Provide the [X, Y] coordinate of the cell's center where the given text is located.  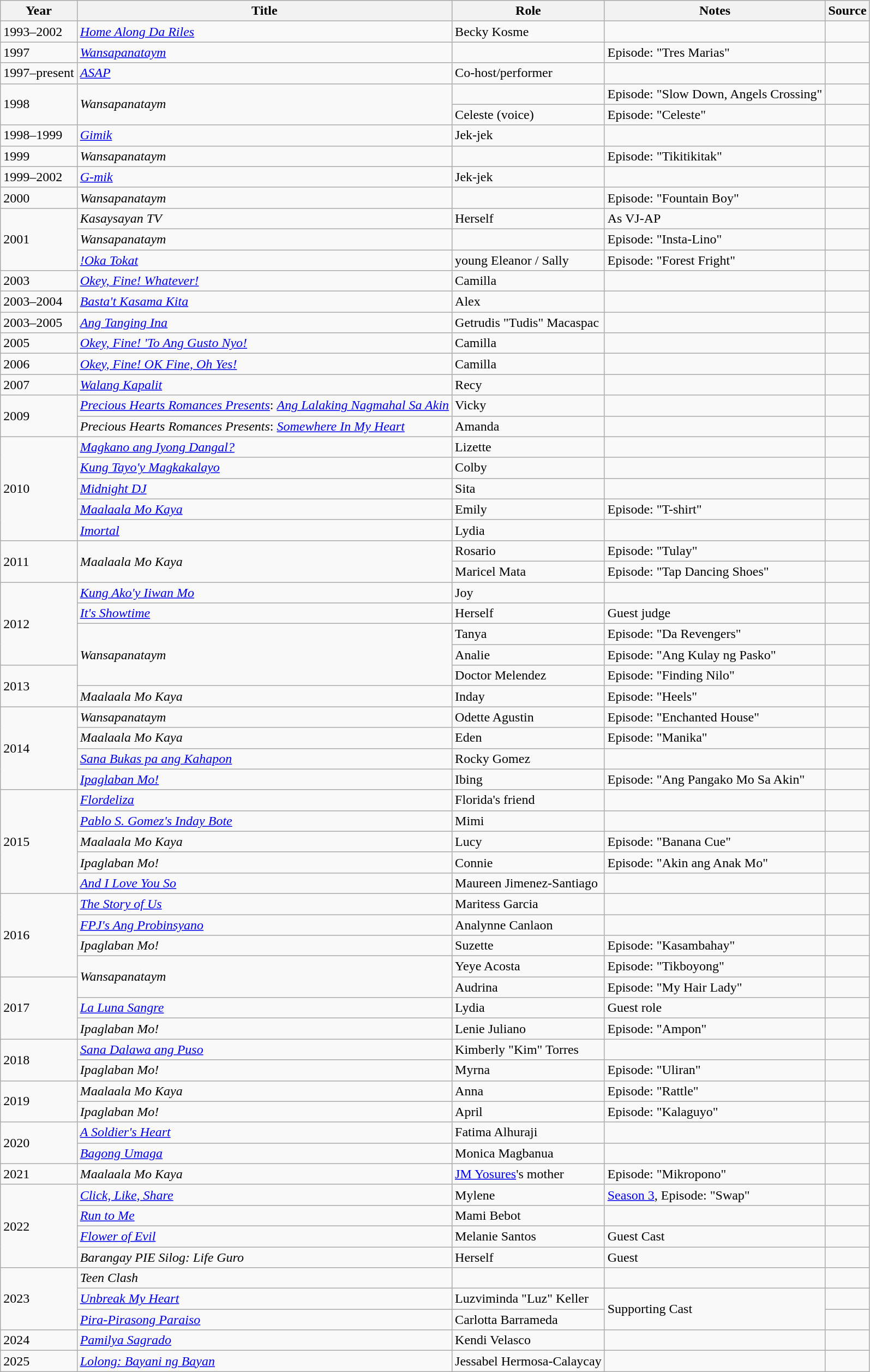
Kendi Velasco [529, 1340]
Ang Tanging Ina [264, 323]
Episode: "Insta-Lino" [715, 239]
Role [529, 11]
Audrina [529, 987]
Lolong: Bayani ng Bayan [264, 1361]
Becky Kosme [529, 32]
Emily [529, 509]
Kasaysayan TV [264, 218]
Title [264, 11]
1998 [39, 104]
2000 [39, 198]
Kimberly "Kim" Torres [529, 1049]
2010 [39, 488]
Year [39, 11]
Analynne Canlaon [529, 925]
Getrudis "Tudis" Macaspac [529, 323]
Episode: "Enchanted House" [715, 717]
Notes [715, 11]
Eden [529, 738]
Luzviminda "Luz" Keller [529, 1299]
Episode: "Forest Fright" [715, 260]
And I Love You So [264, 883]
Basta't Kasama Kita [264, 302]
Vicky [529, 405]
1998–1999 [39, 135]
Barangay PIE Silog: Life Guro [264, 1257]
Doctor Melendez [529, 676]
Lenie Juliano [529, 1029]
Episode: "Fountain Boy" [715, 198]
Episode: "Slow Down, Angels Crossing" [715, 94]
Inday [529, 696]
2014 [39, 748]
2016 [39, 935]
1999 [39, 156]
!Oka Tokat [264, 260]
Episode: "T-shirt" [715, 509]
Pablo S. Gomez's Inday Bote [264, 821]
Guest Cast [715, 1236]
Maritess Garcia [529, 904]
Tanya [529, 634]
Ibing [529, 779]
Episode: "Kasambahay" [715, 946]
Rocky Gomez [529, 759]
young Eleanor / Sally [529, 260]
Precious Hearts Romances Presents: Somewhere In My Heart [264, 426]
Episode: "Tikitikitak" [715, 156]
Colby [529, 468]
Episode: "Banana Cue" [715, 842]
Alex [529, 302]
Sana Dalawa ang Puso [264, 1049]
Mami Bebot [529, 1215]
Mimi [529, 821]
Episode: "Tulay" [715, 551]
Co-host/performer [529, 73]
Maureen Jimenez-Santiago [529, 883]
Episode: "Tap Dancing Shoes" [715, 571]
Flower of Evil [264, 1236]
2003–2004 [39, 302]
Recy [529, 385]
Episode: "Rattle" [715, 1091]
Analie [529, 655]
Unbreak My Heart [264, 1299]
Episode: "Heels" [715, 696]
Walang Kapalit [264, 385]
2007 [39, 385]
Episode: "My Hair Lady" [715, 987]
2015 [39, 842]
Joy [529, 592]
Precious Hearts Romances Presents: Ang Lalaking Nagmahal Sa Akin [264, 405]
1997–present [39, 73]
2011 [39, 561]
Episode: "Finding Nilo" [715, 676]
Imortal [264, 530]
Lizette [529, 447]
Lucy [529, 842]
It's Showtime [264, 613]
2025 [39, 1361]
Midnight DJ [264, 488]
Odette Agustin [529, 717]
Carlotta Barrameda [529, 1320]
Jessabel Hermosa-Calaycay [529, 1361]
Sita [529, 488]
ASAP [264, 73]
2013 [39, 686]
2020 [39, 1143]
Okey, Fine! Whatever! [264, 281]
Okey, Fine! OK Fine, Oh Yes! [264, 364]
Bagong Umaga [264, 1153]
The Story of Us [264, 904]
Rosario [529, 551]
Kung Ako'y Iiwan Mo [264, 592]
2023 [39, 1299]
A Soldier's Heart [264, 1132]
Guest [715, 1257]
Suzette [529, 946]
Episode: "Uliran" [715, 1070]
2012 [39, 623]
Source [848, 11]
1997 [39, 52]
Myrna [529, 1070]
Home Along Da Riles [264, 32]
2021 [39, 1174]
Gimik [264, 135]
2006 [39, 364]
Kung Tayo'y Magkakalayo [264, 468]
2003 [39, 281]
Monica Magbanua [529, 1153]
Magkano ang Iyong Dangal? [264, 447]
Guest judge [715, 613]
2024 [39, 1340]
La Luna Sangre [264, 1008]
Episode: "Kalaguyo" [715, 1112]
Episode: "Celeste" [715, 115]
Flordeliza [264, 800]
Connie [529, 862]
2005 [39, 343]
Anna [529, 1091]
FPJ's Ang Probinsyano [264, 925]
2009 [39, 416]
Episode: "Tres Marias" [715, 52]
April [529, 1112]
Maricel Mata [529, 571]
2003–2005 [39, 323]
Pamilya Sagrado [264, 1340]
JM Yosures's mother [529, 1174]
1993–2002 [39, 32]
Episode: "Mikropono" [715, 1174]
Amanda [529, 426]
Fatima Alhuraji [529, 1132]
Season 3, Episode: "Swap" [715, 1195]
Mylene [529, 1195]
Celeste (voice) [529, 115]
Pira-Pirasong Paraiso [264, 1320]
Melanie Santos [529, 1236]
Okey, Fine! 'To Ang Gusto Nyo! [264, 343]
Episode: "Tikboyong" [715, 967]
2018 [39, 1060]
As VJ-AP [715, 218]
2022 [39, 1226]
Episode: "Akin ang Anak Mo" [715, 862]
1999–2002 [39, 177]
Sana Bukas pa ang Kahapon [264, 759]
Supporting Cast [715, 1309]
2017 [39, 1008]
Episode: "Ang Kulay ng Pasko" [715, 655]
Episode: "Manika" [715, 738]
G-mik [264, 177]
Click, Like, Share [264, 1195]
Episode: "Ampon" [715, 1029]
2019 [39, 1101]
Yeye Acosta [529, 967]
Episode: "Ang Pangako Mo Sa Akin" [715, 779]
Episode: "Da Revengers" [715, 634]
Run to Me [264, 1215]
Florida's friend [529, 800]
2001 [39, 239]
Teen Clash [264, 1278]
Guest role [715, 1008]
